For the text-containing cell, return its midpoint in [x, y] coordinate format. 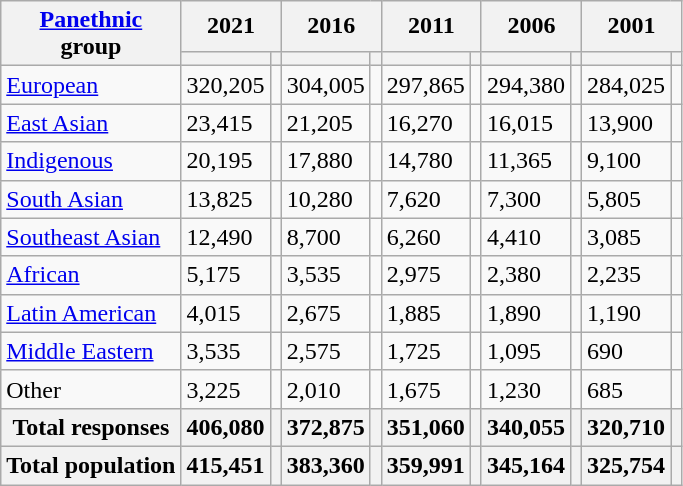
340,055 [526, 427]
8,700 [326, 237]
4,410 [526, 237]
294,380 [526, 85]
12,490 [226, 237]
690 [626, 351]
9,100 [626, 161]
10,280 [326, 199]
13,900 [626, 123]
320,205 [226, 85]
21,205 [326, 123]
7,620 [426, 199]
351,060 [426, 427]
East Asian [91, 123]
African [91, 275]
297,865 [426, 85]
1,190 [626, 313]
304,005 [326, 85]
2,975 [426, 275]
7,300 [526, 199]
1,885 [426, 313]
Panethnicgroup [91, 34]
1,890 [526, 313]
2011 [431, 26]
23,415 [226, 123]
1,230 [526, 389]
11,365 [526, 161]
1,725 [426, 351]
2,235 [626, 275]
European [91, 85]
320,710 [626, 427]
5,175 [226, 275]
383,360 [326, 465]
Total population [91, 465]
Indigenous [91, 161]
16,015 [526, 123]
Southeast Asian [91, 237]
372,875 [326, 427]
359,991 [426, 465]
16,270 [426, 123]
284,025 [626, 85]
2,575 [326, 351]
Total responses [91, 427]
4,015 [226, 313]
685 [626, 389]
2,675 [326, 313]
South Asian [91, 199]
Other [91, 389]
17,880 [326, 161]
2001 [632, 26]
1,675 [426, 389]
2006 [531, 26]
14,780 [426, 161]
325,754 [626, 465]
2021 [231, 26]
Middle Eastern [91, 351]
20,195 [226, 161]
6,260 [426, 237]
2016 [331, 26]
2,010 [326, 389]
3,225 [226, 389]
5,805 [626, 199]
406,080 [226, 427]
13,825 [226, 199]
345,164 [526, 465]
2,380 [526, 275]
3,085 [626, 237]
Latin American [91, 313]
415,451 [226, 465]
1,095 [526, 351]
